Provide the (x, y) coordinate of the cell's center where the given text is located.  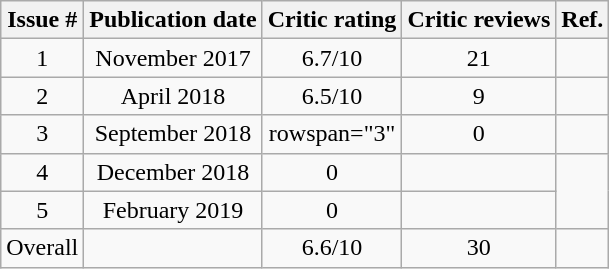
rowspan="3" (332, 134)
Critic rating (332, 20)
Ref. (582, 20)
6.7/10 (332, 58)
Critic reviews (479, 20)
21 (479, 58)
April 2018 (173, 96)
Publication date (173, 20)
3 (42, 134)
6.6/10 (332, 248)
Overall (42, 248)
December 2018 (173, 172)
February 2019 (173, 210)
September 2018 (173, 134)
November 2017 (173, 58)
6.5/10 (332, 96)
9 (479, 96)
5 (42, 210)
30 (479, 248)
2 (42, 96)
1 (42, 58)
Issue # (42, 20)
4 (42, 172)
